Search for the cell housing the specified text and yield its (X, Y) center coordinate. 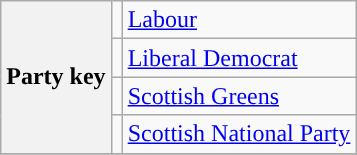
Scottish Greens (239, 96)
Party key (56, 77)
Liberal Democrat (239, 58)
Scottish National Party (239, 134)
Labour (239, 20)
